Determine the (X, Y) coordinate at the center of the cell enclosing the given text.  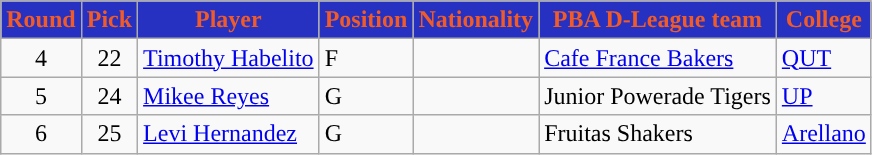
4 (41, 58)
22 (109, 58)
Player (229, 20)
Position (366, 20)
Arellano (824, 134)
Levi Hernandez (229, 134)
5 (41, 96)
PBA D-League team (658, 20)
Cafe France Bakers (658, 58)
QUT (824, 58)
Fruitas Shakers (658, 134)
Junior Powerade Tigers (658, 96)
UP (824, 96)
Round (41, 20)
25 (109, 134)
6 (41, 134)
Nationality (476, 20)
Timothy Habelito (229, 58)
F (366, 58)
Pick (109, 20)
College (824, 20)
Mikee Reyes (229, 96)
24 (109, 96)
